Locate the cell with the specified text and output its [x, y] center coordinate. 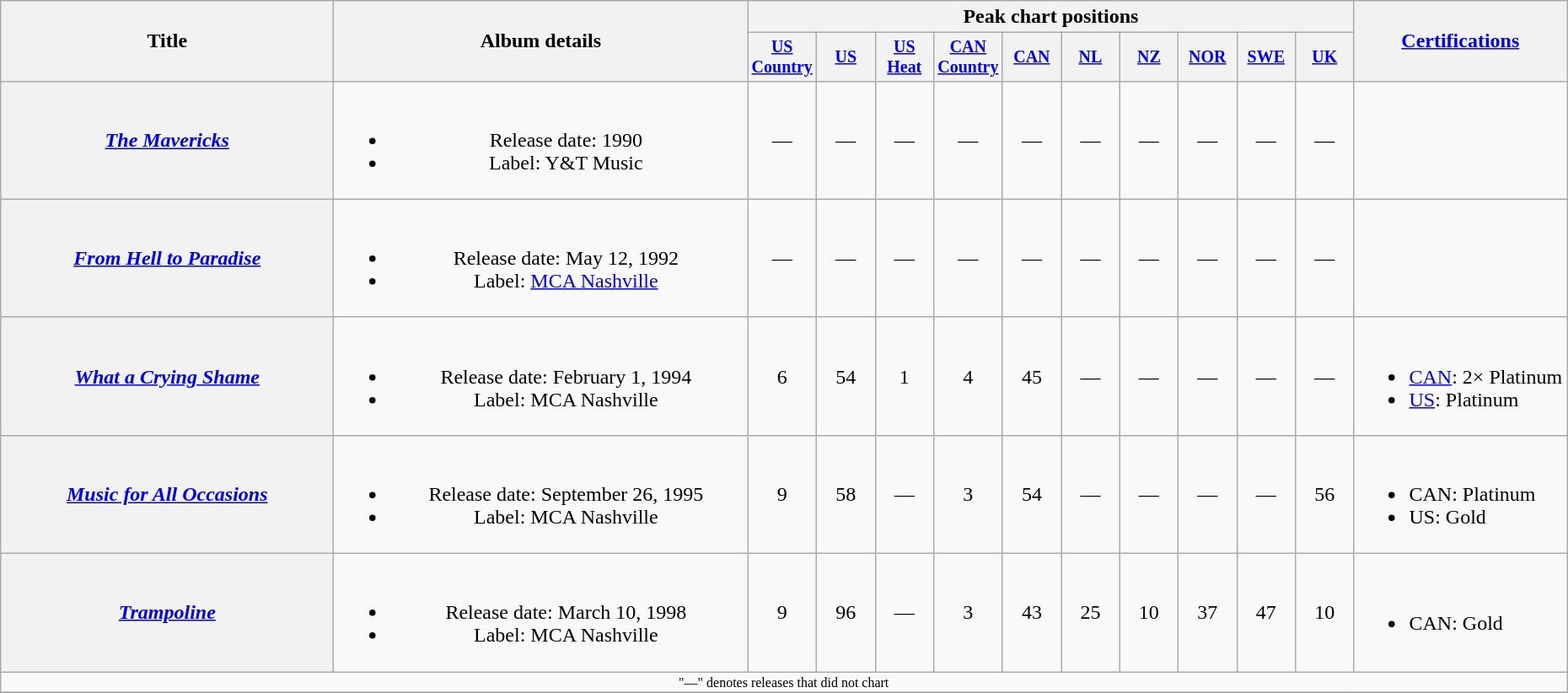
CAN Country [968, 57]
58 [846, 494]
1 [904, 376]
NL [1091, 57]
The Mavericks [167, 140]
From Hell to Paradise [167, 258]
47 [1266, 613]
Release date: February 1, 1994Label: MCA Nashville [541, 376]
Peak chart positions [1050, 17]
SWE [1266, 57]
UK [1325, 57]
"—" denotes releases that did not chart [784, 682]
6 [782, 376]
Title [167, 41]
43 [1032, 613]
NOR [1207, 57]
Music for All Occasions [167, 494]
Release date: 1990Label: Y&T Music [541, 140]
25 [1091, 613]
45 [1032, 376]
Release date: September 26, 1995Label: MCA Nashville [541, 494]
Trampoline [167, 613]
96 [846, 613]
Release date: May 12, 1992Label: MCA Nashville [541, 258]
4 [968, 376]
What a Crying Shame [167, 376]
US [846, 57]
USHeat [904, 57]
CAN [1032, 57]
Album details [541, 41]
56 [1325, 494]
CAN: PlatinumUS: Gold [1460, 494]
37 [1207, 613]
Certifications [1460, 41]
CAN: Gold [1460, 613]
CAN: 2× PlatinumUS: Platinum [1460, 376]
Release date: March 10, 1998Label: MCA Nashville [541, 613]
US Country [782, 57]
NZ [1148, 57]
